Find where the given text appears and provide that cell's center as [x, y] coordinate. 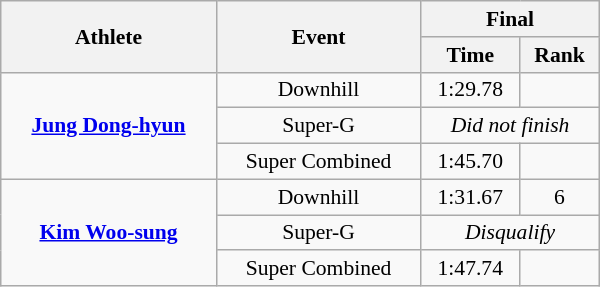
Rank [560, 55]
6 [560, 197]
1:29.78 [470, 90]
1:47.74 [470, 269]
Final [510, 19]
Jung Dong-hyun [109, 126]
Disqualify [510, 233]
1:31.67 [470, 197]
1:45.70 [470, 162]
Kim Woo-sung [109, 232]
Time [470, 55]
Athlete [109, 36]
Did not finish [510, 126]
Event [318, 36]
